Find where the given text appears and provide that cell's center as [x, y] coordinate. 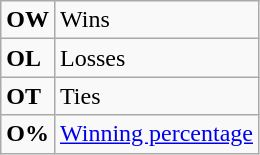
OT [28, 96]
Wins [156, 20]
Losses [156, 58]
OL [28, 58]
Winning percentage [156, 134]
Ties [156, 96]
OW [28, 20]
O% [28, 134]
